Capture the cell that displays the provided text and extract its [X, Y] central coordinate. 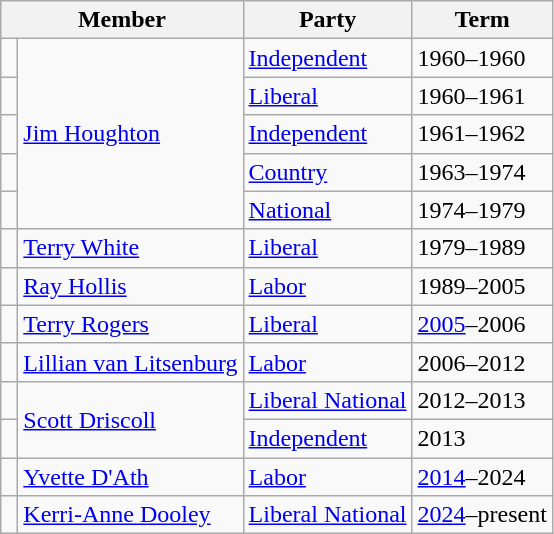
1960–1961 [482, 96]
Lillian van Litsenburg [130, 362]
Term [482, 20]
National [328, 210]
1961–1962 [482, 134]
Terry White [130, 248]
Scott Driscoll [130, 419]
1963–1974 [482, 172]
Kerri-Anne Dooley [130, 515]
2014–2024 [482, 477]
1979–1989 [482, 248]
1974–1979 [482, 210]
1989–2005 [482, 286]
Party [328, 20]
2012–2013 [482, 400]
Country [328, 172]
2013 [482, 438]
Member [122, 20]
2006–2012 [482, 362]
2005–2006 [482, 324]
Ray Hollis [130, 286]
Jim Houghton [130, 134]
1960–1960 [482, 58]
2024–present [482, 515]
Terry Rogers [130, 324]
Yvette D'Ath [130, 477]
